Find where the given text appears and provide that cell's center as [X, Y] coordinate. 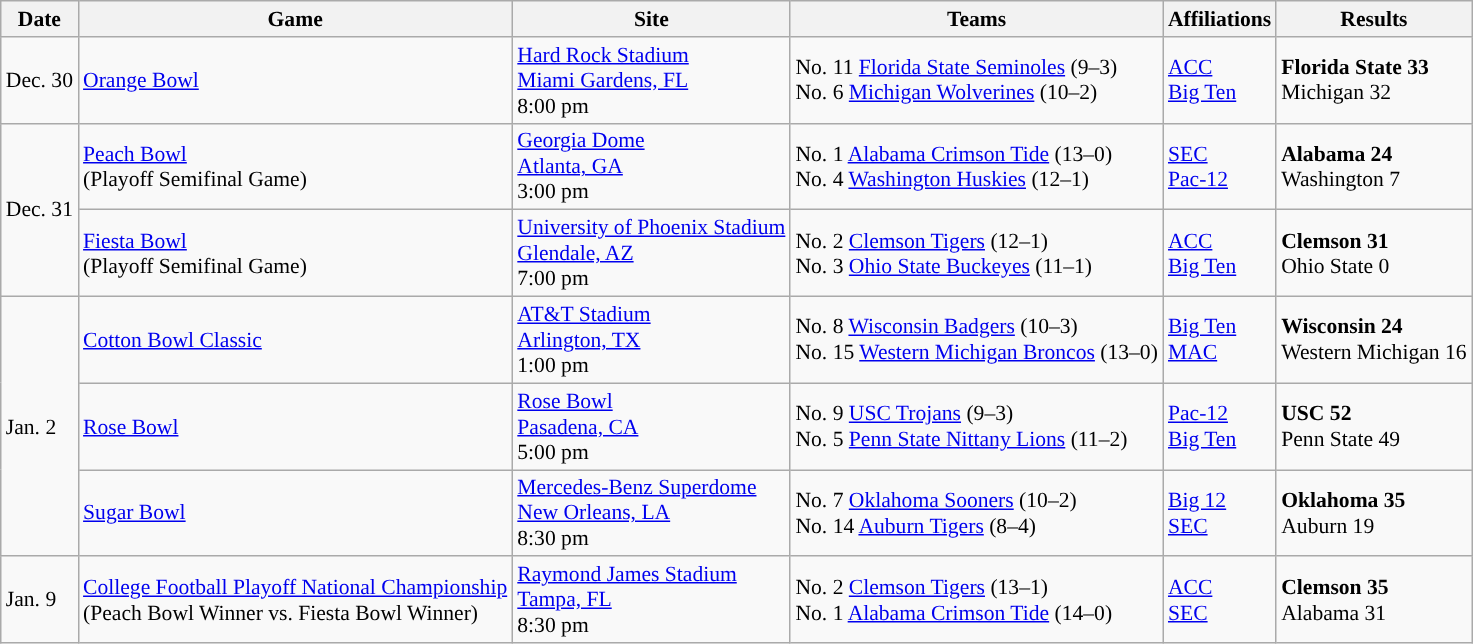
Mercedes-Benz SuperdomeNew Orleans, LA8:30 pm [651, 514]
Big TenMAC [1220, 340]
Sugar Bowl [295, 514]
Results [1374, 19]
Dec. 30 [40, 80]
Clemson 35Alabama 31 [1374, 600]
No. 1 Alabama Crimson Tide (13–0)No. 4 Washington Huskies (12–1) [976, 166]
SECPac-12 [1220, 166]
Site [651, 19]
Alabama 24Washington 7 [1374, 166]
No. 11 Florida State Seminoles (9–3)No. 6 Michigan Wolverines (10–2) [976, 80]
Georgia DomeAtlanta, GA3:00 pm [651, 166]
ACCSEC [1220, 600]
Fiesta Bowl(Playoff Semifinal Game) [295, 254]
Rose BowlPasadena, CA5:00 pm [651, 426]
AT&T StadiumArlington, TX1:00 pm [651, 340]
Teams [976, 19]
No. 2 Clemson Tigers (12–1)No. 3 Ohio State Buckeyes (11–1) [976, 254]
Game [295, 19]
USC 52Penn State 49 [1374, 426]
Florida State 33Michigan 32 [1374, 80]
Peach Bowl(Playoff Semifinal Game) [295, 166]
Rose Bowl [295, 426]
Clemson 31Ohio State 0 [1374, 254]
No. 8 Wisconsin Badgers (10–3)No. 15 Western Michigan Broncos (13–0) [976, 340]
Big 12SEC [1220, 514]
University of Phoenix StadiumGlendale, AZ7:00 pm [651, 254]
Affiliations [1220, 19]
Oklahoma 35Auburn 19 [1374, 514]
Hard Rock StadiumMiami Gardens, FL8:00 pm [651, 80]
No. 7 Oklahoma Sooners (10–2)No. 14 Auburn Tigers (8–4) [976, 514]
Orange Bowl [295, 80]
College Football Playoff National Championship(Peach Bowl Winner vs. Fiesta Bowl Winner) [295, 600]
Raymond James Stadium Tampa, FL8:30 pm [651, 600]
Wisconsin 24Western Michigan 16 [1374, 340]
Jan. 2 [40, 427]
Cotton Bowl Classic [295, 340]
No. 9 USC Trojans (9–3)No. 5 Penn State Nittany Lions (11–2) [976, 426]
Jan. 9 [40, 600]
Pac-12Big Ten [1220, 426]
Dec. 31 [40, 210]
Date [40, 19]
No. 2 Clemson Tigers (13–1)No. 1 Alabama Crimson Tide (14–0) [976, 600]
